Capture the cell that displays the provided text and extract its [X, Y] central coordinate. 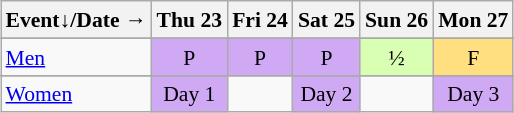
Day 1 [190, 94]
Men [76, 56]
Fri 24 [260, 20]
Day 2 [326, 94]
F [473, 56]
Women [76, 94]
Thu 23 [190, 20]
½ [396, 56]
Day 3 [473, 94]
Sat 25 [326, 20]
Sun 26 [396, 20]
Event↓/Date → [76, 20]
Mon 27 [473, 20]
